Return [x, y] of the center of cell containing provided text 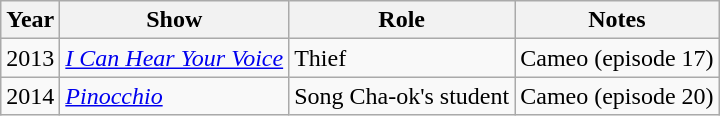
Cameo (episode 17) [617, 58]
Year [30, 20]
Thief [402, 58]
2014 [30, 96]
Cameo (episode 20) [617, 96]
Show [174, 20]
I Can Hear Your Voice [174, 58]
2013 [30, 58]
Song Cha-ok's student [402, 96]
Role [402, 20]
Pinocchio [174, 96]
Notes [617, 20]
